Determine the (X, Y) coordinate at the center of the cell enclosing the given text.  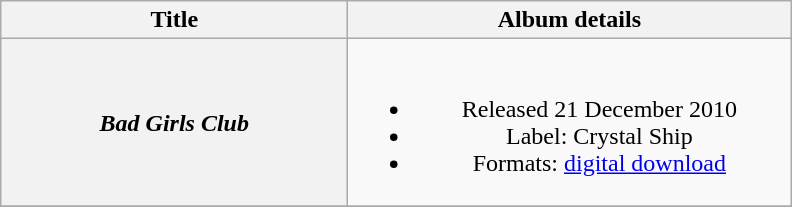
Released 21 December 2010Label: Crystal ShipFormats: digital download (570, 122)
Bad Girls Club (174, 122)
Title (174, 20)
Album details (570, 20)
